Identify which cell holds the provided text, then report its (x, y) central coordinate. 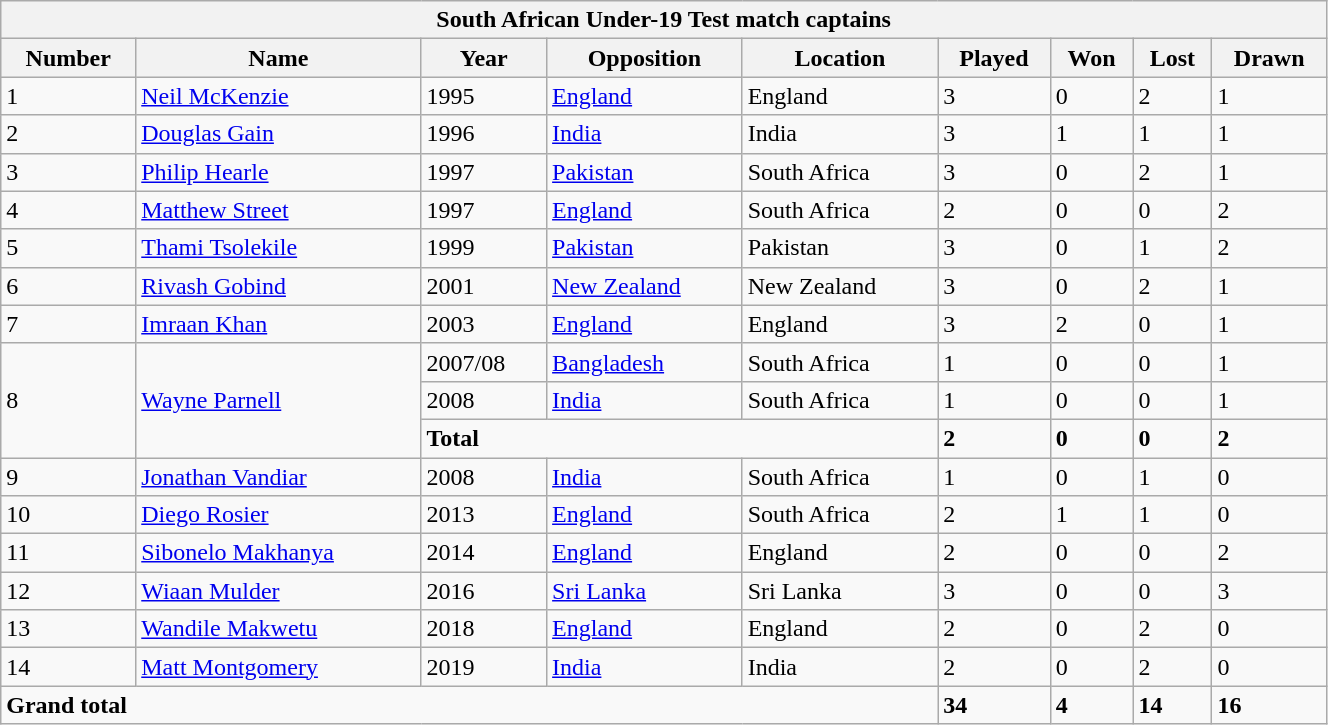
Grand total (470, 705)
Rivash Gobind (278, 286)
2007/08 (484, 362)
1996 (484, 134)
16 (1270, 705)
Wayne Parnell (278, 400)
12 (68, 591)
6 (68, 286)
Thami Tsolekile (278, 248)
13 (68, 629)
Jonathan Vandiar (278, 477)
Year (484, 58)
Matt Montgomery (278, 667)
Location (840, 58)
Won (1092, 58)
Name (278, 58)
Total (680, 438)
10 (68, 515)
2014 (484, 553)
11 (68, 553)
2016 (484, 591)
1995 (484, 96)
Lost (1172, 58)
2001 (484, 286)
2003 (484, 324)
2018 (484, 629)
Bangladesh (645, 362)
Imraan Khan (278, 324)
34 (994, 705)
Philip Hearle (278, 172)
Number (68, 58)
9 (68, 477)
Wandile Makwetu (278, 629)
Played (994, 58)
Matthew Street (278, 210)
South African Under-19 Test match captains (664, 20)
Neil McKenzie (278, 96)
Opposition (645, 58)
7 (68, 324)
Douglas Gain (278, 134)
Sibonelo Makhanya (278, 553)
1999 (484, 248)
Wiaan Mulder (278, 591)
2013 (484, 515)
5 (68, 248)
2019 (484, 667)
Drawn (1270, 58)
8 (68, 400)
Diego Rosier (278, 515)
